Detect which cell encompasses the target text, then output its [X, Y] center coordinate. 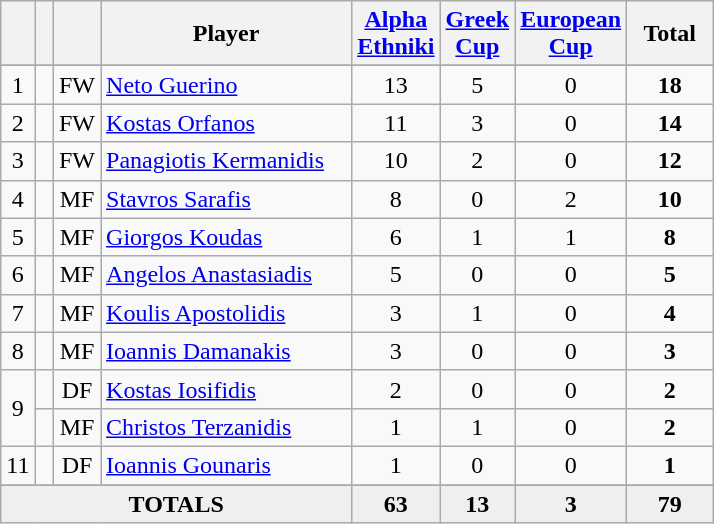
Total [670, 34]
Panagiotis Kermanidis [226, 161]
9 [18, 408]
Angelos Anastasiadis [226, 275]
Christos Terzanidis [226, 427]
European Cup [571, 34]
TOTALS [176, 503]
Giorgos Koudas [226, 237]
79 [670, 503]
18 [670, 85]
Stavros Sarafis [226, 199]
Alpha Ethniki [396, 34]
12 [670, 161]
7 [18, 313]
Kostas Iosifidis [226, 389]
Greek Cup [478, 34]
Koulis Apostolidis [226, 313]
Player [226, 34]
Neto Guerino [226, 85]
14 [670, 123]
63 [396, 503]
Ioannis Damanakis [226, 351]
Kostas Orfanos [226, 123]
Ioannis Gounaris [226, 465]
